Capture the cell that displays the provided text and extract its (x, y) central coordinate. 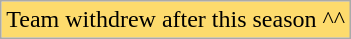
Team withdrew after this season ^^ (176, 20)
